Detect which cell encompasses the target text, then output its [x, y] center coordinate. 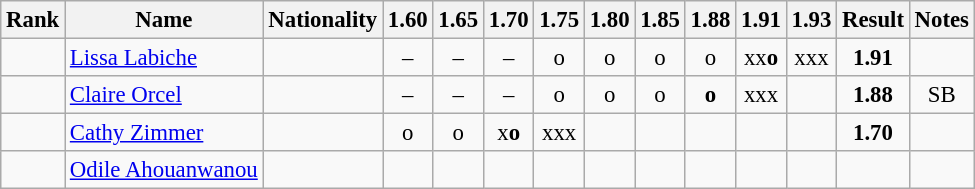
1.93 [811, 20]
xo [508, 133]
Nationality [322, 20]
SB [942, 95]
Claire Orcel [164, 95]
Notes [942, 20]
Cathy Zimmer [164, 133]
Odile Ahouanwanou [164, 170]
Result [874, 20]
Lissa Labiche [164, 58]
1.60 [408, 20]
1.75 [559, 20]
1.65 [458, 20]
xxo [761, 58]
1.85 [660, 20]
Rank [33, 20]
1.80 [609, 20]
Name [164, 20]
